Find where the given text appears and provide that cell's center as [x, y] coordinate. 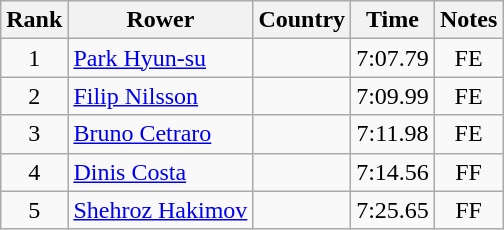
2 [34, 96]
4 [34, 172]
Bruno Cetraro [160, 134]
Time [393, 20]
Filip Nilsson [160, 96]
Park Hyun-su [160, 58]
Dinis Costa [160, 172]
5 [34, 210]
7:07.79 [393, 58]
7:14.56 [393, 172]
7:25.65 [393, 210]
Rank [34, 20]
3 [34, 134]
1 [34, 58]
7:09.99 [393, 96]
Country [302, 20]
Shehroz Hakimov [160, 210]
7:11.98 [393, 134]
Notes [468, 20]
Rower [160, 20]
